Identify which cell holds the provided text, then report its [x, y] central coordinate. 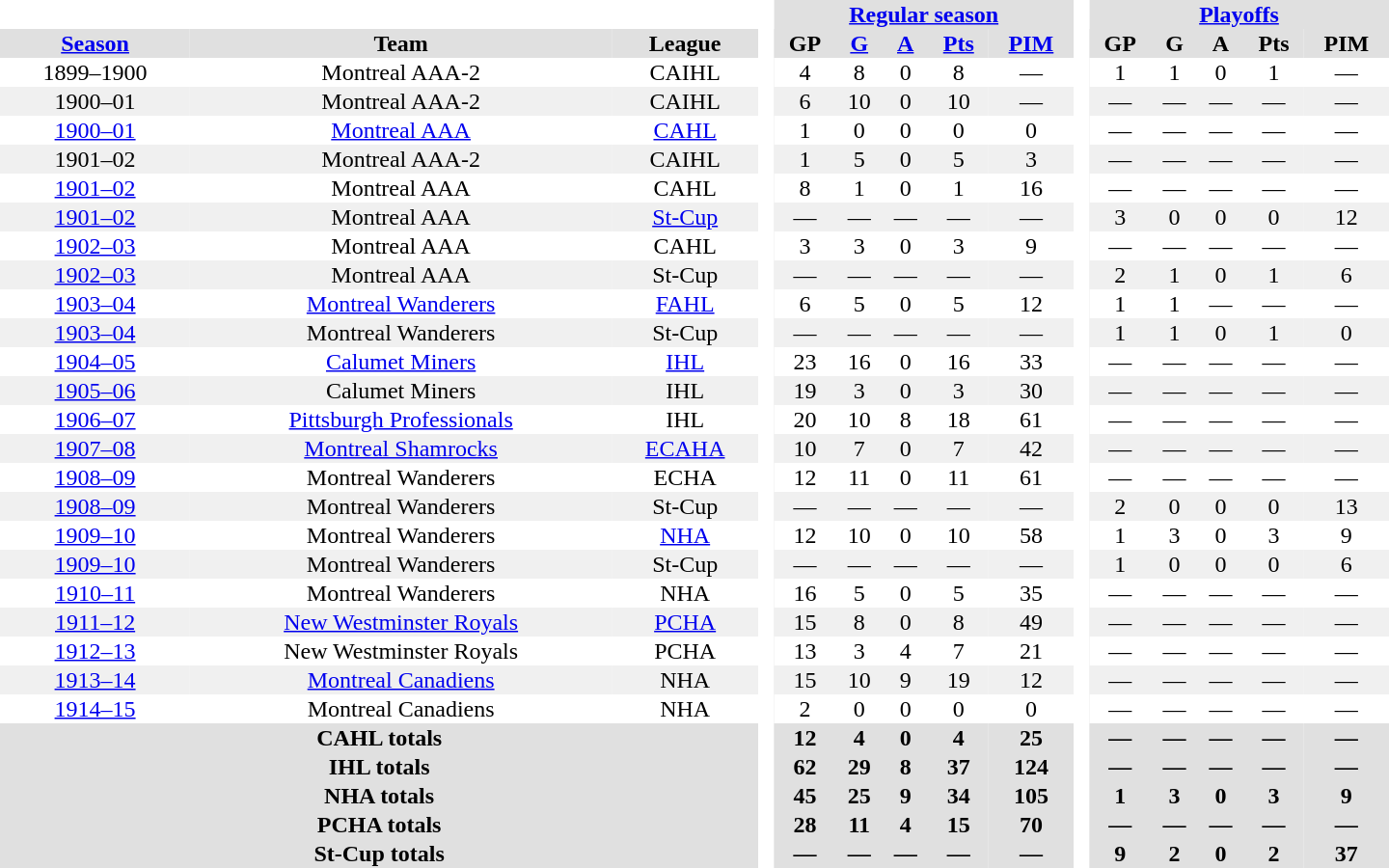
1914–15 [95, 709]
1904–05 [95, 362]
ECHA [685, 477]
33 [1031, 362]
1906–07 [95, 420]
Montreal Shamrocks [401, 448]
45 [804, 796]
34 [959, 796]
1913–14 [95, 680]
FAHL [685, 304]
1907–08 [95, 448]
Regular season [924, 14]
105 [1031, 796]
1911–12 [95, 622]
70 [1031, 825]
Pittsburgh Professionals [401, 420]
1910–11 [95, 593]
23 [804, 362]
Playoffs [1239, 14]
58 [1031, 535]
CAHL totals [379, 738]
21 [1031, 651]
Season [95, 43]
20 [804, 420]
42 [1031, 448]
30 [1031, 391]
49 [1031, 622]
1912–13 [95, 651]
PCHA totals [379, 825]
1905–06 [95, 391]
124 [1031, 767]
35 [1031, 593]
29 [859, 767]
ECAHA [685, 448]
NHA totals [379, 796]
1899–1900 [95, 72]
IHL totals [379, 767]
Team [401, 43]
St-Cup totals [379, 854]
18 [959, 420]
28 [804, 825]
League [685, 43]
62 [804, 767]
